Identify which cell holds the provided text, then report its (X, Y) central coordinate. 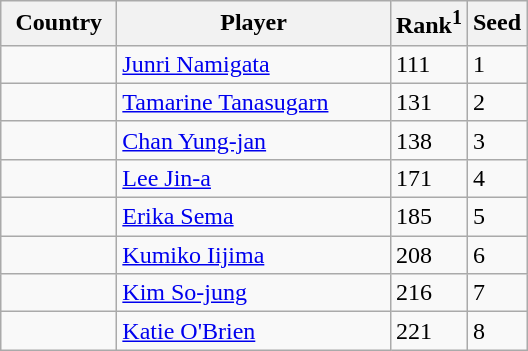
6 (496, 255)
111 (428, 64)
Chan Yung-jan (254, 140)
4 (496, 178)
Erika Sema (254, 217)
138 (428, 140)
Seed (496, 24)
Tamarine Tanasugarn (254, 102)
2 (496, 102)
Junri Namigata (254, 64)
185 (428, 217)
8 (496, 331)
Lee Jin-a (254, 178)
171 (428, 178)
Kumiko Iijima (254, 255)
3 (496, 140)
Player (254, 24)
216 (428, 293)
Country (59, 24)
208 (428, 255)
5 (496, 217)
Rank1 (428, 24)
221 (428, 331)
Katie O'Brien (254, 331)
1 (496, 64)
131 (428, 102)
7 (496, 293)
Kim So-jung (254, 293)
